From the cell containing the given text, extract its center point as [x, y] coordinate. 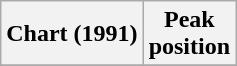
Peakposition [189, 34]
Chart (1991) [72, 34]
